Search for the cell housing the specified text and yield its [X, Y] center coordinate. 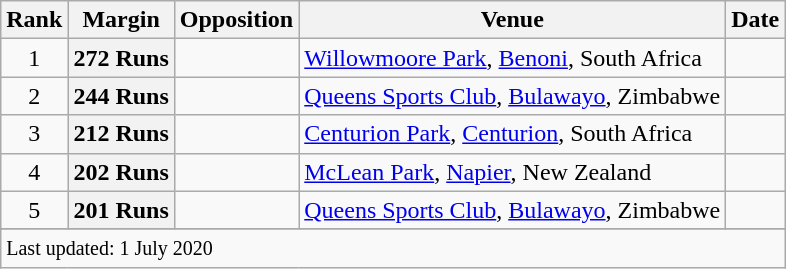
Opposition [236, 20]
Rank [34, 20]
201 Runs [121, 210]
Date [756, 20]
Venue [512, 20]
Willowmoore Park, Benoni, South Africa [512, 58]
5 [34, 210]
3 [34, 134]
1 [34, 58]
272 Runs [121, 58]
202 Runs [121, 172]
Last updated: 1 July 2020 [393, 248]
Centurion Park, Centurion, South Africa [512, 134]
4 [34, 172]
212 Runs [121, 134]
2 [34, 96]
McLean Park, Napier, New Zealand [512, 172]
Margin [121, 20]
244 Runs [121, 96]
